Provide the (x, y) coordinate of the cell's center where the given text is located.  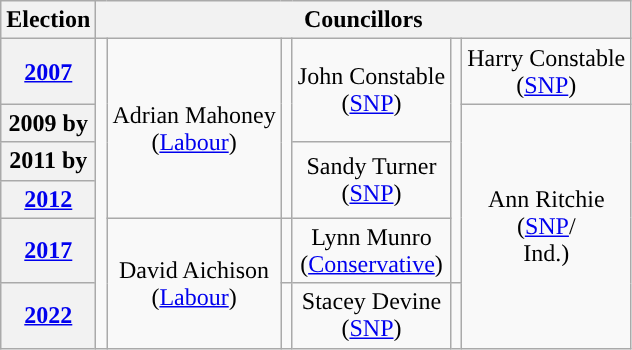
Sandy Turner(SNP) (371, 180)
2009 by (48, 123)
2012 (48, 199)
2022 (48, 316)
Ann Ritchie(SNP/Ind.) (546, 226)
Councillors (364, 20)
2017 (48, 250)
David Aichison(Labour) (194, 283)
Election (48, 20)
2007 (48, 72)
Adrian Mahoney(Labour) (194, 128)
Lynn Munro(Conservative) (371, 250)
Stacey Devine(SNP) (371, 316)
Harry Constable(SNP) (546, 72)
2011 by (48, 161)
John Constable(SNP) (371, 90)
